Return the [X, Y] coordinate for the center point of the cell that contains the specified text.  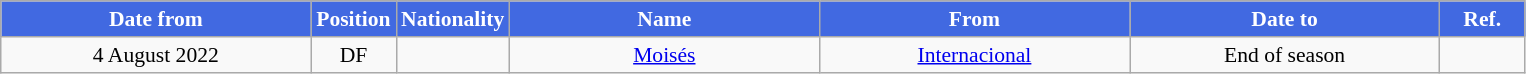
Internacional [974, 55]
Ref. [1482, 19]
DF [354, 55]
End of season [1285, 55]
4 August 2022 [156, 55]
Date to [1285, 19]
Name [664, 19]
Position [354, 19]
Nationality [452, 19]
From [974, 19]
Moisés [664, 55]
Date from [156, 19]
